Locate the cell with the specified text and output its (X, Y) center coordinate. 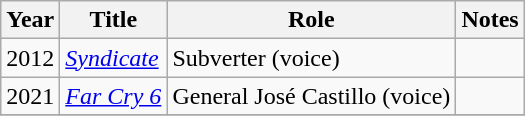
2012 (30, 58)
General José Castillo (voice) (312, 96)
2021 (30, 96)
Role (312, 20)
Year (30, 20)
Subverter (voice) (312, 58)
Notes (490, 20)
Far Cry 6 (114, 96)
Title (114, 20)
Syndicate (114, 58)
